Determine the [X, Y] coordinate at the center of the cell enclosing the given text.  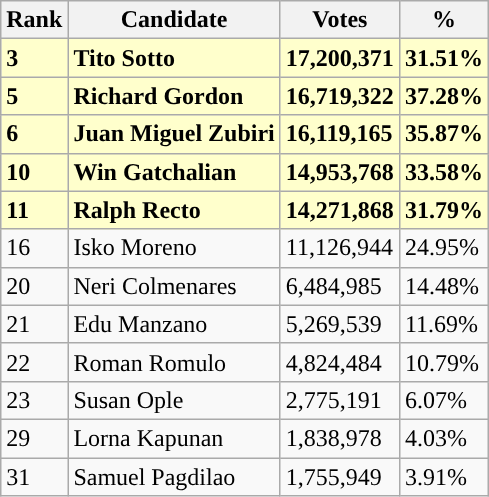
1,755,949 [340, 477]
16,719,322 [340, 96]
6 [34, 134]
6,484,985 [340, 286]
4,824,484 [340, 362]
Samuel Pagdilao [174, 477]
6.07% [444, 400]
14.48% [444, 286]
31 [34, 477]
5 [34, 96]
Richard Gordon [174, 96]
2,775,191 [340, 400]
Votes [340, 20]
10.79% [444, 362]
11,126,944 [340, 248]
Win Gatchalian [174, 172]
31.51% [444, 58]
% [444, 20]
Neri Colmenares [174, 286]
20 [34, 286]
37.28% [444, 96]
1,838,978 [340, 438]
Roman Romulo [174, 362]
23 [34, 400]
21 [34, 324]
3 [34, 58]
14,271,868 [340, 210]
33.58% [444, 172]
31.79% [444, 210]
Rank [34, 20]
10 [34, 172]
11 [34, 210]
Edu Manzano [174, 324]
16 [34, 248]
4.03% [444, 438]
Lorna Kapunan [174, 438]
11.69% [444, 324]
35.87% [444, 134]
29 [34, 438]
Candidate [174, 20]
24.95% [444, 248]
Juan Miguel Zubiri [174, 134]
3.91% [444, 477]
22 [34, 362]
5,269,539 [340, 324]
16,119,165 [340, 134]
Ralph Recto [174, 210]
Susan Ople [174, 400]
Tito Sotto [174, 58]
17,200,371 [340, 58]
14,953,768 [340, 172]
Isko Moreno [174, 248]
